Output the (X, Y) coordinate of the center of the cell containing the given text.  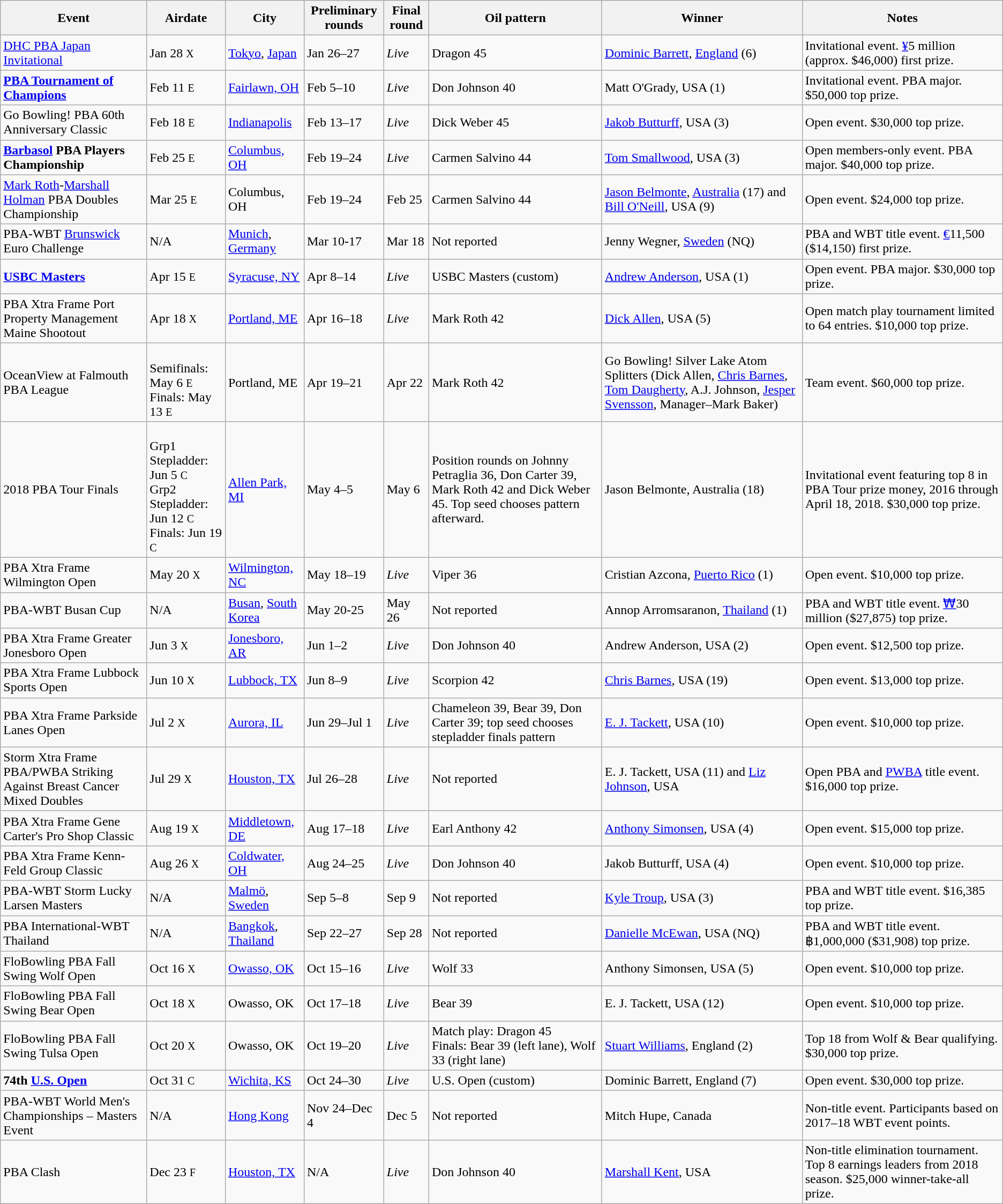
Match play: Dragon 45Finals: Bear 39 (left lane), Wolf 33 (right lane) (515, 1045)
Sep 28 (406, 933)
PBA-WBT World Men's Championships – Masters Event (74, 1115)
Andrew Anderson, USA (1) (702, 276)
Feb 25 (406, 199)
PBA International-WBT Thailand (74, 933)
Open event. $12,500 top prize. (902, 645)
Storm Xtra Frame PBA/PWBA Striking Against Breast Cancer Mixed Doubles (74, 779)
Jun 8–9 (344, 680)
Sep 9 (406, 898)
Jul 2 X (186, 722)
2018 PBA Tour Finals (74, 489)
Invitational event featuring top 8 in PBA Tour prize money, 2016 through April 18, 2018. $30,000 top prize. (902, 489)
Lubbock, TX (265, 680)
FloBowling PBA Fall Swing Bear Open (74, 1003)
PBA-WBT Brunswick Euro Challenge (74, 241)
Jonesboro, AR (265, 645)
PBA Xtra Frame Port Property Management Maine Shootout (74, 318)
Jun 1–2 (344, 645)
Open event. $24,000 top prize. (902, 199)
PBA Xtra Frame Lubbock Sports Open (74, 680)
Oct 18 X (186, 1003)
Danielle McEwan, USA (NQ) (702, 933)
Chameleon 39, Bear 39, Don Carter 39; top seed chooses stepladder finals pattern (515, 722)
May 26 (406, 611)
City (265, 18)
Jakob Butturff, USA (4) (702, 863)
Position rounds on Johnny Petraglia 36, Don Carter 39, Mark Roth 42 and Dick Weber 45. Top seed chooses pattern afterward. (515, 489)
PBA Clash (74, 1171)
FloBowling PBA Fall Swing Tulsa Open (74, 1045)
Oct 16 X (186, 969)
Apr 16–18 (344, 318)
Jakob Butturff, USA (3) (702, 122)
PBA and WBT title event. €11,500 ($14,150) first prize. (902, 241)
Semifinals: May 6 EFinals: May 13 E (186, 382)
Dec 23 F (186, 1171)
Aurora, IL (265, 722)
Event (74, 18)
Coldwater, OH (265, 863)
Dick Allen, USA (5) (702, 318)
Go Bowling! Silver Lake Atom Splitters (Dick Allen, Chris Barnes, Tom Daugherty, A.J. Johnson, Jesper Svensson, Manager–Mark Baker) (702, 382)
Dominic Barrett, England (6) (702, 53)
E. J. Tackett, USA (10) (702, 722)
Busan, South Korea (265, 611)
Anthony Simonsen, USA (5) (702, 969)
Apr 8–14 (344, 276)
Andrew Anderson, USA (2) (702, 645)
Apr 22 (406, 382)
Open members-only event. PBA major. $40,000 top prize. (902, 158)
USBC Masters (custom) (515, 276)
Aug 17–18 (344, 828)
FloBowling PBA Fall Swing Wolf Open (74, 969)
Jun 10 X (186, 680)
Oct 17–18 (344, 1003)
Dec 5 (406, 1115)
Wolf 33 (515, 969)
Open event. $13,000 top prize. (902, 680)
Dick Weber 45 (515, 122)
Hong Kong (265, 1115)
Open PBA and PWBA title event. $16,000 top prize. (902, 779)
Middletown, DE (265, 828)
U.S. Open (custom) (515, 1080)
May 6 (406, 489)
PBA Xtra Frame Greater Jonesboro Open (74, 645)
Oct 19–20 (344, 1045)
Scorpion 42 (515, 680)
PBA Xtra Frame Gene Carter's Pro Shop Classic (74, 828)
PBA Xtra Frame Wilmington Open (74, 574)
Preliminary rounds (344, 18)
Jan 26–27 (344, 53)
Go Bowling! PBA 60th Anniversary Classic (74, 122)
Sep 22–27 (344, 933)
Oct 24–30 (344, 1080)
Jun 3 X (186, 645)
Dominic Barrett, England (7) (702, 1080)
Tokyo, Japan (265, 53)
Team event. $60,000 top prize. (902, 382)
Feb 25 E (186, 158)
Jan 28 X (186, 53)
Apr 15 E (186, 276)
Aug 26 X (186, 863)
USBC Masters (74, 276)
Oil pattern (515, 18)
Fairlawn, OH (265, 88)
Mar 10-17 (344, 241)
Open match play tournament limited to 64 entries. $10,000 top prize. (902, 318)
Matt O'Grady, USA (1) (702, 88)
Stuart Williams, England (2) (702, 1045)
Dragon 45 (515, 53)
Winner (702, 18)
PBA and WBT title event. $16,385 top prize. (902, 898)
Anthony Simonsen, USA (4) (702, 828)
PBA and WBT title event.฿1,000,000 ($31,908) top prize. (902, 933)
Syracuse, NY (265, 276)
Mar 18 (406, 241)
Notes (902, 18)
Jason Belmonte, Australia (17) and Bill O'Neill, USA (9) (702, 199)
Jun 29–Jul 1 (344, 722)
Oct 20 X (186, 1045)
PBA-WBT Busan Cup (74, 611)
Aug 19 X (186, 828)
Mar 25 E (186, 199)
Jul 26–28 (344, 779)
Jason Belmonte, Australia (18) (702, 489)
PBA-WBT Storm Lucky Larsen Masters (74, 898)
Feb 13–17 (344, 122)
Feb 11 E (186, 88)
PBA Tournament of Champions (74, 88)
Apr 19–21 (344, 382)
Earl Anthony 42 (515, 828)
Annop Arromsaranon, Thailand (1) (702, 611)
Cristian Azcona, Puerto Rico (1) (702, 574)
Bear 39 (515, 1003)
Wichita, KS (265, 1080)
Bangkok, Thailand (265, 933)
Barbasol PBA Players Championship (74, 158)
74th U.S. Open (74, 1080)
Grp1 Stepladder: Jun 5 CGrp2 Stepladder: Jun 12 CFinals: Jun 19 C (186, 489)
Top 18 from Wolf & Bear qualifying. $30,000 top prize. (902, 1045)
Feb 18 E (186, 122)
Invitational event. PBA major. $50,000 top prize. (902, 88)
Munich, Germany (265, 241)
Jenny Wegner, Sweden (NQ) (702, 241)
May 20 X (186, 574)
Open event. PBA major. $30,000 top prize. (902, 276)
Allen Park, MI (265, 489)
Tom Smallwood, USA (3) (702, 158)
May 4–5 (344, 489)
Open event. $15,000 top prize. (902, 828)
Final round (406, 18)
Oct 31 C (186, 1080)
Marshall Kent, USA (702, 1171)
Aug 24–25 (344, 863)
Oct 15–16 (344, 969)
Sep 5–8 (344, 898)
PBA and WBT title event. ₩30 million ($27,875) top prize. (902, 611)
Nov 24–Dec 4 (344, 1115)
E. J. Tackett, USA (11) and Liz Johnson, USA (702, 779)
E. J. Tackett, USA (12) (702, 1003)
May 18–19 (344, 574)
Kyle Troup, USA (3) (702, 898)
May 20-25 (344, 611)
Malmö, Sweden (265, 898)
DHC PBA Japan Invitational (74, 53)
OceanView at Falmouth PBA League (74, 382)
Airdate (186, 18)
PBA Xtra Frame Parkside Lanes Open (74, 722)
Non-title event. Participants based on 2017–18 WBT event points. (902, 1115)
Non-title elimination tournament. Top 8 earnings leaders from 2018 season. $25,000 winner-take-all prize. (902, 1171)
Indianapolis (265, 122)
Mitch Hupe, Canada (702, 1115)
Chris Barnes, USA (19) (702, 680)
Mark Roth-Marshall Holman PBA Doubles Championship (74, 199)
Apr 18 X (186, 318)
PBA Xtra Frame Kenn-Feld Group Classic (74, 863)
Invitational event. ¥5 million (approx. $46,000) first prize. (902, 53)
Viper 36 (515, 574)
Feb 5–10 (344, 88)
Jul 29 X (186, 779)
Wilmington, NC (265, 574)
